Search for the cell housing the specified text and yield its (x, y) center coordinate. 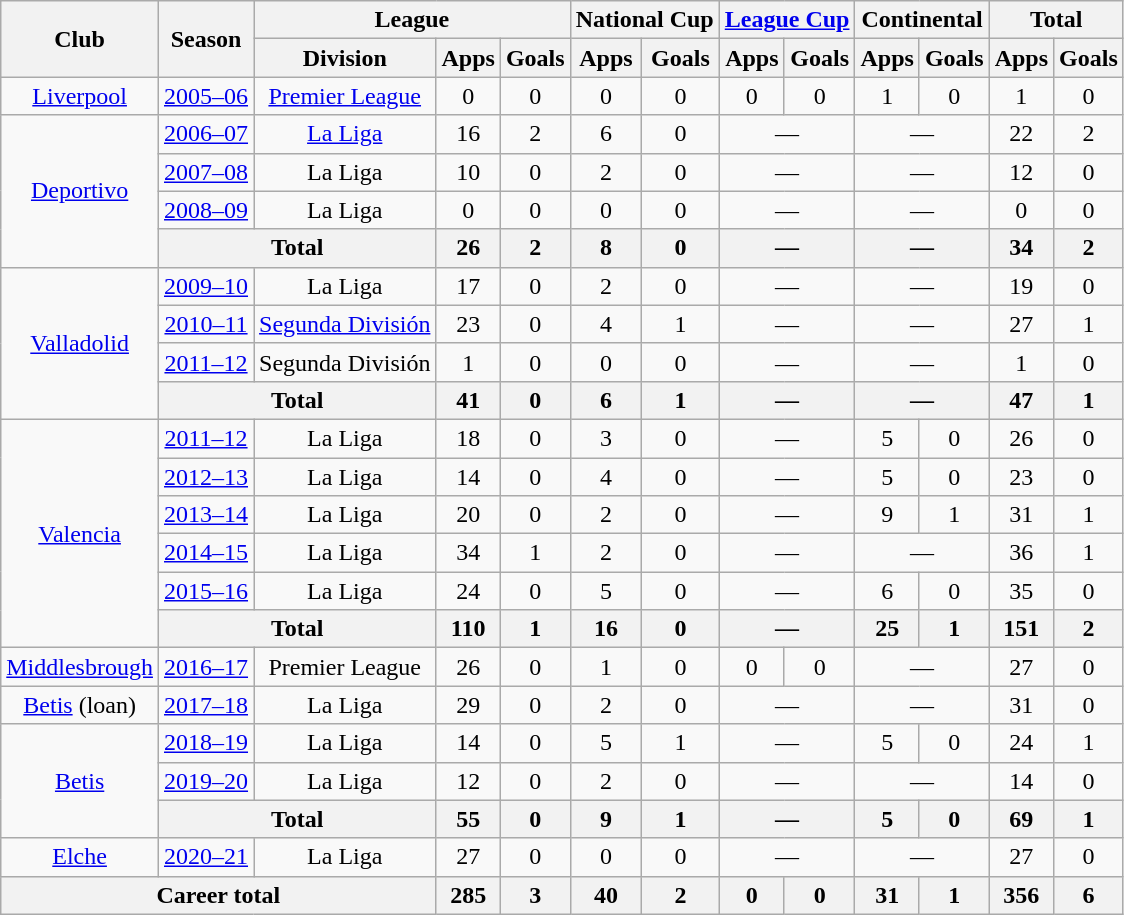
285 (468, 895)
2020–21 (206, 857)
2019–20 (206, 781)
17 (468, 286)
2013–14 (206, 515)
2016–17 (206, 667)
41 (468, 400)
356 (1021, 895)
22 (1021, 134)
2015–16 (206, 591)
18 (468, 438)
2012–13 (206, 477)
League (412, 20)
2005–06 (206, 96)
2014–15 (206, 553)
Valladolid (80, 343)
10 (468, 172)
2017–18 (206, 705)
Deportivo (80, 191)
20 (468, 515)
Valencia (80, 533)
110 (468, 629)
2006–07 (206, 134)
2018–19 (206, 743)
40 (606, 895)
Middlesbrough (80, 667)
19 (1021, 286)
47 (1021, 400)
29 (468, 705)
2009–10 (206, 286)
Betis (80, 781)
8 (606, 248)
35 (1021, 591)
Division (345, 58)
Elche (80, 857)
Club (80, 39)
69 (1021, 819)
League Cup (787, 20)
151 (1021, 629)
2008–09 (206, 210)
Betis (loan) (80, 705)
2007–08 (206, 172)
Continental (922, 20)
Career total (218, 895)
Season (206, 39)
25 (887, 629)
2010–11 (206, 324)
55 (468, 819)
36 (1021, 553)
Liverpool (80, 96)
National Cup (644, 20)
